Return the (x, y) coordinate for the center point of the cell that contains the specified text.  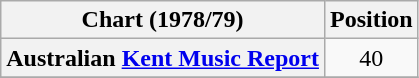
Australian Kent Music Report (163, 58)
Position (371, 20)
Chart (1978/79) (163, 20)
40 (371, 58)
